Find where the given text appears and provide that cell's center as [X, Y] coordinate. 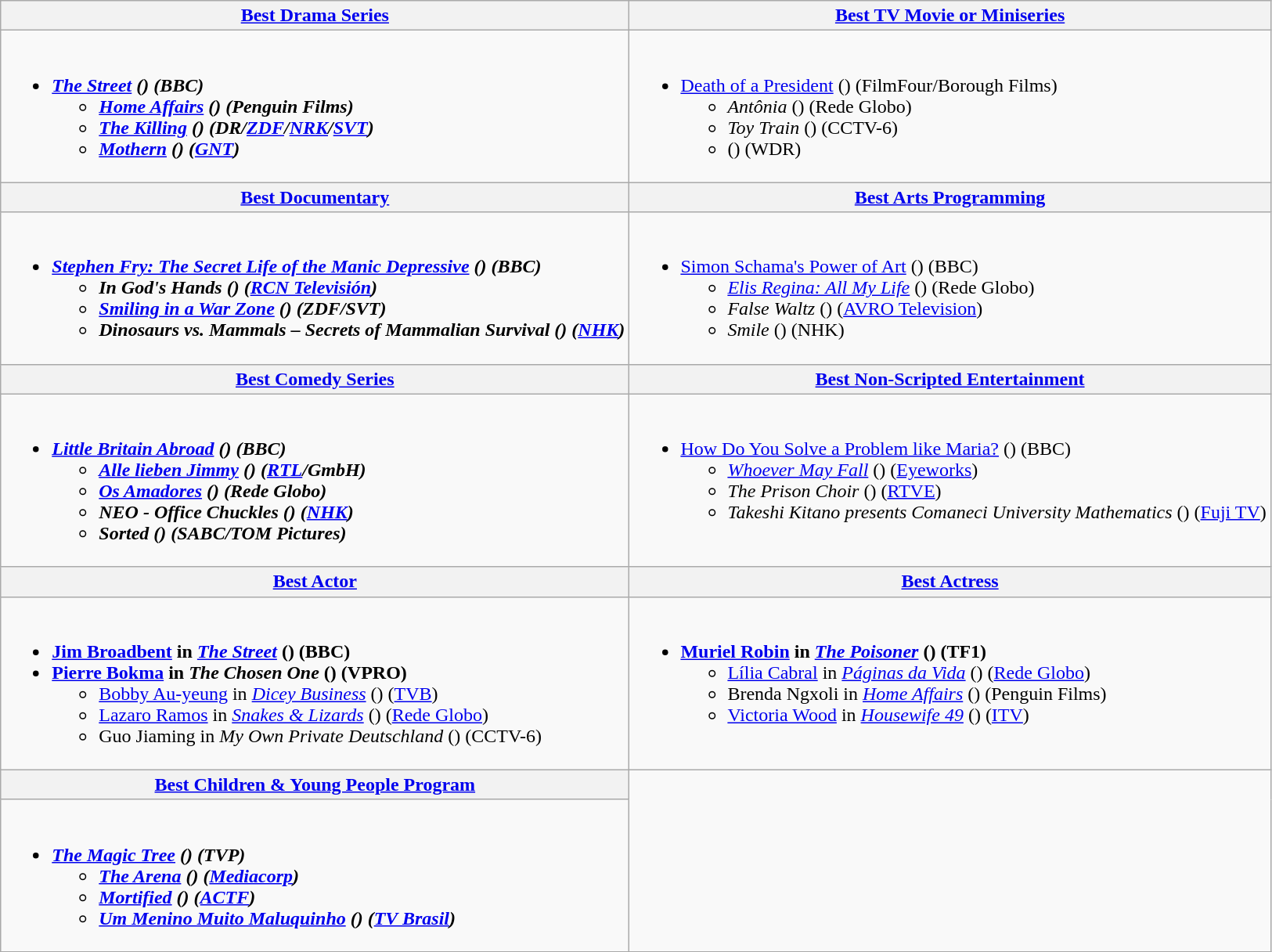
Best TV Movie or Miniseries [950, 16]
Little Britain Abroad () (BBC)Alle lieben Jimmy () (RTL/GmbH)Os Amadores () (Rede Globo)NEO - Office Chuckles () (NHK)Sorted () (SABC/TOM Pictures) [315, 481]
Best Actress [950, 582]
Best Arts Programming [950, 197]
Best Non-Scripted Entertainment [950, 379]
Best Documentary [315, 197]
Best Drama Series [315, 16]
Death of a President () (FilmFour/Borough Films)Antônia () (Rede Globo)Toy Train () (CCTV-6) () (WDR) [950, 106]
Best Actor [315, 582]
Best Children & Young People Program [315, 784]
The Street () (BBC)Home Affairs () (Penguin Films)The Killing () (DR/ZDF/NRK/SVT)Mothern () (GNT) [315, 106]
Simon Schama's Power of Art () (BBC)Elis Regina: All My Life () (Rede Globo)False Waltz () (AVRO Television)Smile () (NHK) [950, 288]
Best Comedy Series [315, 379]
The Magic Tree () (TVP)The Arena () (Mediacorp)Mortified () (ACTF)Um Menino Muito Maluquinho () (TV Brasil) [315, 875]
